Return [x, y] of the center of cell containing provided text 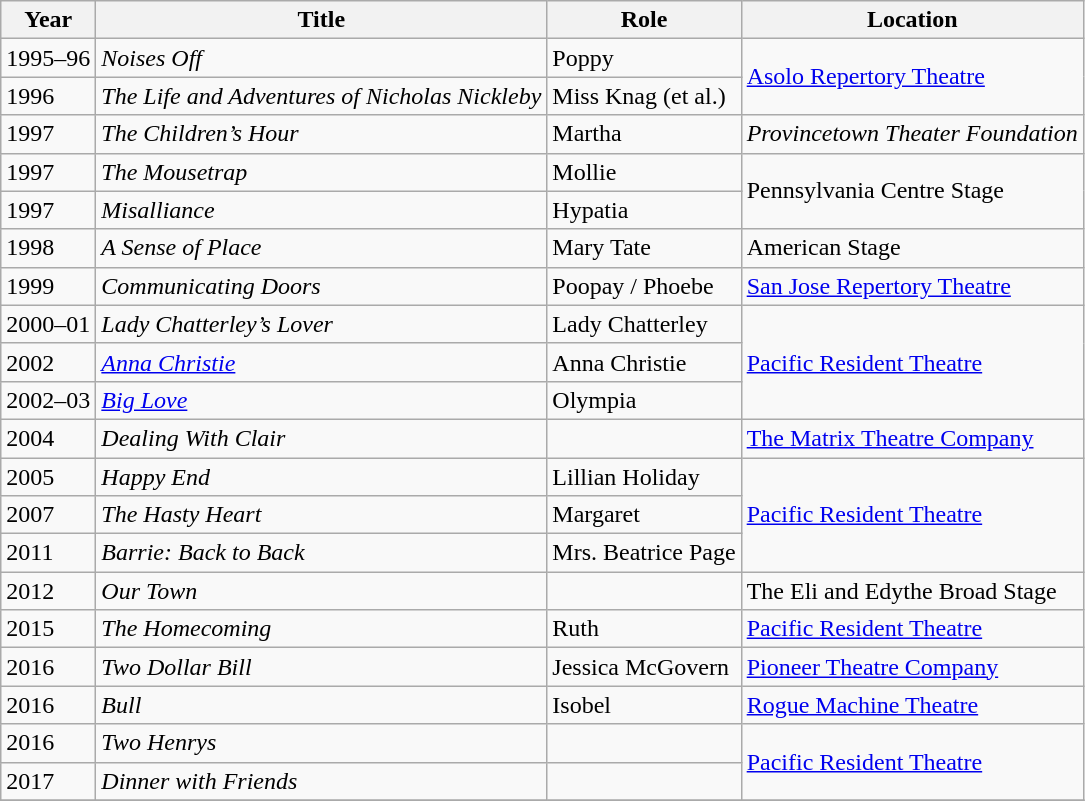
Bull [322, 705]
1998 [48, 248]
San Jose Repertory Theatre [912, 286]
Poopay / Phoebe [644, 286]
Misalliance [322, 210]
Pioneer Theatre Company [912, 667]
Year [48, 20]
2015 [48, 629]
2004 [48, 438]
2002 [48, 362]
2017 [48, 781]
Miss Knag (et al.) [644, 96]
Mrs. Beatrice Page [644, 553]
A Sense of Place [322, 248]
The Children’s Hour [322, 134]
Dinner with Friends [322, 781]
The Homecoming [322, 629]
Role [644, 20]
Provincetown Theater Foundation [912, 134]
Two Dollar Bill [322, 667]
Hypatia [644, 210]
Noises Off [322, 58]
Rogue Machine Theatre [912, 705]
The Mousetrap [322, 172]
The Life and Adventures of Nicholas Nickleby [322, 96]
Ruth [644, 629]
The Eli and Edythe Broad Stage [912, 591]
Isobel [644, 705]
Mollie [644, 172]
Barrie: Back to Back [322, 553]
Poppy [644, 58]
Jessica McGovern [644, 667]
The Hasty Heart [322, 515]
1995–96 [48, 58]
2011 [48, 553]
Lady Chatterley’s Lover [322, 324]
2002–03 [48, 400]
2000–01 [48, 324]
1996 [48, 96]
1999 [48, 286]
Mary Tate [644, 248]
The Matrix Theatre Company [912, 438]
Big Love [322, 400]
2012 [48, 591]
Lillian Holiday [644, 477]
Two Henrys [322, 743]
Lady Chatterley [644, 324]
Martha [644, 134]
Margaret [644, 515]
Happy End [322, 477]
Asolo Repertory Theatre [912, 77]
American Stage [912, 248]
Our Town [322, 591]
2007 [48, 515]
Olympia [644, 400]
Pennsylvania Centre Stage [912, 191]
Dealing With Clair [322, 438]
Location [912, 20]
2005 [48, 477]
Title [322, 20]
Communicating Doors [322, 286]
